Extract the (X, Y) coordinate from the center of the cell holding the provided text.  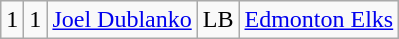
LB (218, 20)
Edmonton Elks (319, 20)
Joel Dublanko (122, 20)
